Provide the [x, y] coordinate of the cell's center where the given text is located.  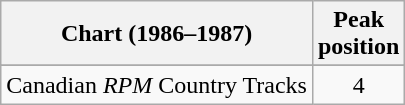
Canadian RPM Country Tracks [157, 85]
Peakposition [358, 34]
4 [358, 85]
Chart (1986–1987) [157, 34]
